Extract the [X, Y] coordinate from the center of the cell holding the provided text.  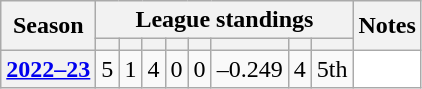
–0.249 [250, 69]
2022–23 [48, 69]
Season [48, 26]
Notes [387, 26]
5 [108, 69]
League standings [224, 20]
1 [130, 69]
5th [332, 69]
